Return the [x, y] coordinate for the center point of the cell that contains the specified text.  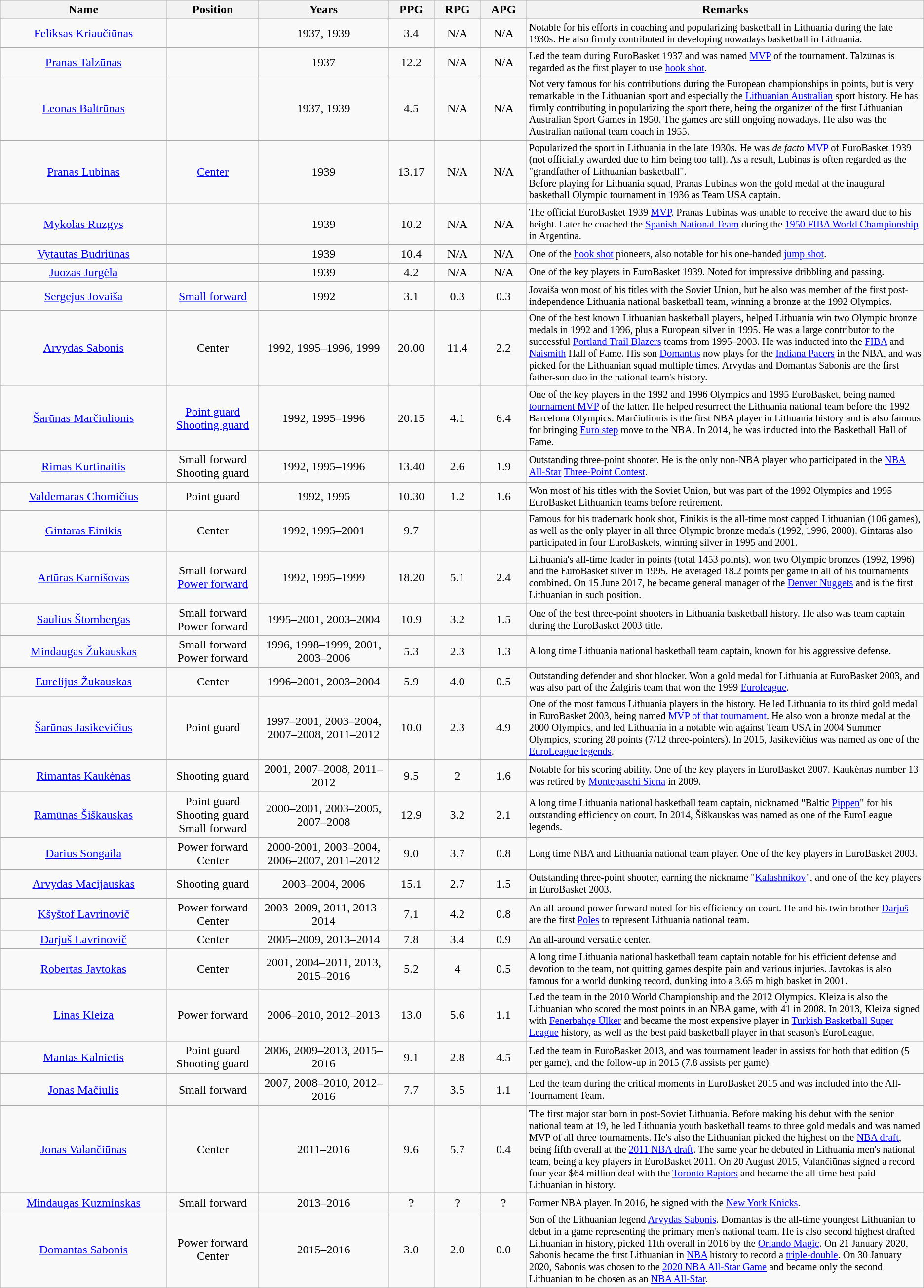
Former NBA player. In 2016, he signed with the New York Knicks. [725, 1203]
2007, 2008–2010, 2012–2016 [323, 1090]
3.1 [411, 296]
1992, 1995–1999 [323, 577]
12.9 [411, 815]
3.7 [458, 854]
Remarks [725, 10]
6.4 [503, 418]
2011–2016 [323, 1149]
Sergejus Jovaiša [84, 296]
Won most of his titles with the Soviet Union, but was part of the 1992 Olympics and 1995 EuroBasket Lithuanian teams before retirement. [725, 496]
Mindaugas Žukauskas [84, 651]
Jonas Mačiulis [84, 1090]
Šarūnas Jasikevičius [84, 728]
Name [84, 10]
12.2 [411, 62]
0.4 [503, 1149]
Led the team during EuroBasket 1937 and was named MVP of the tournament. Talzūnas is regarded as the first player to use hook shot. [725, 62]
2.0 [458, 1250]
13.0 [411, 1015]
One of the best three-point shooters in Lithuania basketball history. He also was team captain during the EuroBasket 2003 title. [725, 619]
13.17 [411, 172]
Arvydas Macijauskas [84, 884]
1992, 1995–2001 [323, 531]
20.15 [411, 418]
9.1 [411, 1057]
2.8 [458, 1057]
One of the key players in EuroBasket 1939. Noted for impressive dribbling and passing. [725, 272]
1.9 [503, 466]
Years [323, 10]
5.9 [411, 682]
Notable for his scoring ability. One of the key players in EuroBasket 2007. Kaukėnas number 13 was retired by Montepaschi Siena in 2009. [725, 776]
2006–2010, 2012–2013 [323, 1015]
Small forwardShooting guard [212, 466]
Saulius Štombergas [84, 619]
Led the team during the critical moments in EuroBasket 2015 and was included into the All-Tournament Team. [725, 1090]
Robertas Javtokas [84, 969]
2000–2001, 2003–2005, 2007–2008 [323, 815]
4.9 [503, 728]
1.2 [458, 496]
Long time NBA and Lithuania national team player. One of the key players in EuroBasket 2003. [725, 854]
9.6 [411, 1149]
1992, 1995–1996, 1999 [323, 348]
Šarūnas Marčiulionis [84, 418]
Kšyštof Lavrinovič [84, 914]
Arvydas Sabonis [84, 348]
4.1 [458, 418]
9.5 [411, 776]
7.1 [411, 914]
APG [503, 10]
Artūras Karnišovas [84, 577]
5.2 [411, 969]
Outstanding three-point shooter, earning the nickname "Kalashnikov", and one of the key players in EuroBasket 2003. [725, 884]
2003–2009, 2011, 2013–2014 [323, 914]
20.00 [411, 348]
Jonas Valančiūnas [84, 1149]
1.3 [503, 651]
2.2 [503, 348]
3.5 [458, 1090]
Mantas Kalnietis [84, 1057]
18.20 [411, 577]
Rimantas Kaukėnas [84, 776]
2.7 [458, 884]
Darius Songaila [84, 854]
0.0 [503, 1250]
Valdemaras Chomičius [84, 496]
Domantas Sabonis [84, 1250]
Ramūnas Šiškauskas [84, 815]
Mindaugas Kuzminskas [84, 1203]
0.9 [503, 940]
1996–2001, 2003–2004 [323, 682]
2001, 2004–2011, 2013, 2015–2016 [323, 969]
10.4 [411, 254]
1992, 1995 [323, 496]
11.4 [458, 348]
2003–2004, 2006 [323, 884]
Pranas Lubinas [84, 172]
2013–2016 [323, 1203]
3.0 [411, 1250]
Position [212, 10]
One of the hook shot pioneers, also notable for his one-handed jump shot. [725, 254]
9.0 [411, 854]
9.7 [411, 531]
A long time Lithuania national basketball team captain, known for his aggressive defense. [725, 651]
2 [458, 776]
Leonas Baltrūnas [84, 108]
RPG [458, 10]
Feliksas Kriaučiūnas [84, 34]
2.1 [503, 815]
Outstanding three-point shooter. He is the only non-NBA player who participated in the NBA All-Star Three-Point Contest. [725, 466]
1995–2001, 2003–2004 [323, 619]
2.4 [503, 577]
1997–2001, 2003–2004, 2007–2008, 2011–2012 [323, 728]
2006, 2009–2013, 2015–2016 [323, 1057]
1996, 1998–1999, 2001, 2003–2006 [323, 651]
Darjuš Lavrinovič [84, 940]
7.8 [411, 940]
10.2 [411, 224]
Linas Kleiza [84, 1015]
Rimas Kurtinaitis [84, 466]
5.3 [411, 651]
10.9 [411, 619]
2.6 [458, 466]
An all-around versatile center. [725, 940]
2005–2009, 2013–2014 [323, 940]
Juozas Jurgėla [84, 272]
10.30 [411, 496]
15.1 [411, 884]
PPG [411, 10]
4 [458, 969]
2001, 2007–2008, 2011–2012 [323, 776]
Gintaras Einikis [84, 531]
Pranas Talzūnas [84, 62]
Eurelijus Žukauskas [84, 682]
Mykolas Ruzgys [84, 224]
13.40 [411, 466]
1992 [323, 296]
Power forward [212, 1015]
5.7 [458, 1149]
Point guardShooting guardSmall forward [212, 815]
1937 [323, 62]
2000-2001, 2003–2004, 2006–2007, 2011–2012 [323, 854]
5.6 [458, 1015]
Vytautas Budriūnas [84, 254]
2015–2016 [323, 1250]
5.1 [458, 577]
4.0 [458, 682]
7.7 [411, 1090]
10.0 [411, 728]
